Search for the cell housing the specified text and yield its (x, y) center coordinate. 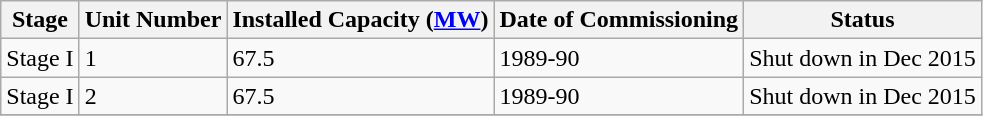
Stage (40, 20)
Date of Commissioning (619, 20)
Installed Capacity (MW) (360, 20)
1 (153, 58)
Status (863, 20)
2 (153, 96)
Unit Number (153, 20)
